Scan for the cell matching the given text and deliver its (X, Y) coordinate at center. 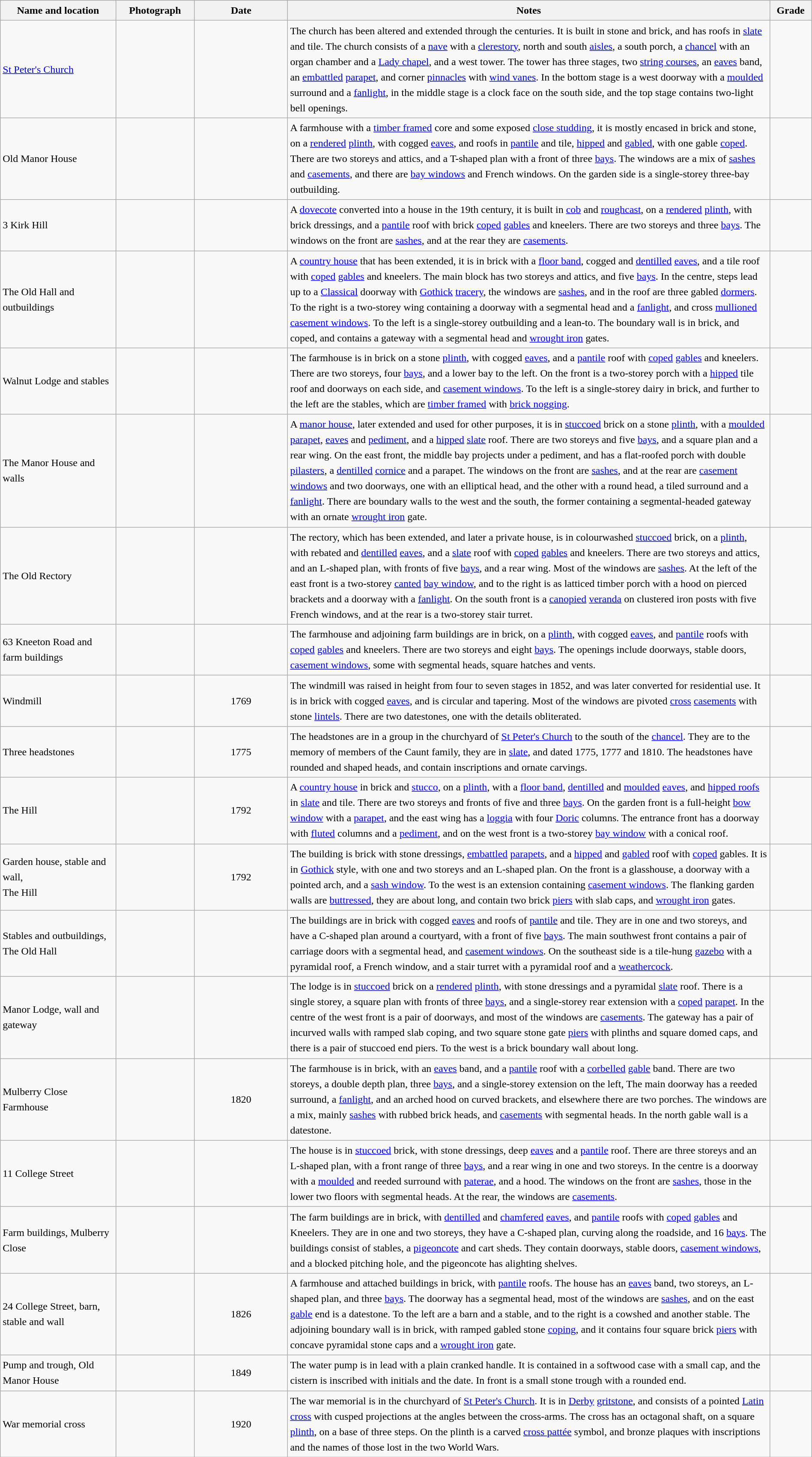
24 College Street, barn, stable and wall (58, 1314)
The Old Rectory (58, 576)
War memorial cross (58, 1424)
The Hill (58, 811)
Stables and outbuildings,The Old Hall (58, 943)
Old Manor House (58, 159)
Walnut Lodge and stables (58, 381)
St Peter's Church (58, 69)
The Old Hall and outbuildings (58, 299)
1826 (241, 1314)
Name and location (58, 10)
1820 (241, 1099)
Garden house, stable and wall,The Hill (58, 877)
Mulberry Close Farmhouse (58, 1099)
63 Kneeton Road and farm buildings (58, 649)
Windmill (58, 701)
11 College Street (58, 1174)
Manor Lodge, wall and gateway (58, 1018)
1775 (241, 751)
Farm buildings, Mulberry Close (58, 1240)
Grade (791, 10)
Notes (528, 10)
Date (241, 10)
1769 (241, 701)
3 Kirk Hill (58, 225)
1849 (241, 1373)
The Manor House and walls (58, 470)
Photograph (155, 10)
Pump and trough, Old Manor House (58, 1373)
1920 (241, 1424)
Three headstones (58, 751)
